Find where the given text appears and provide that cell's center as (x, y) coordinate. 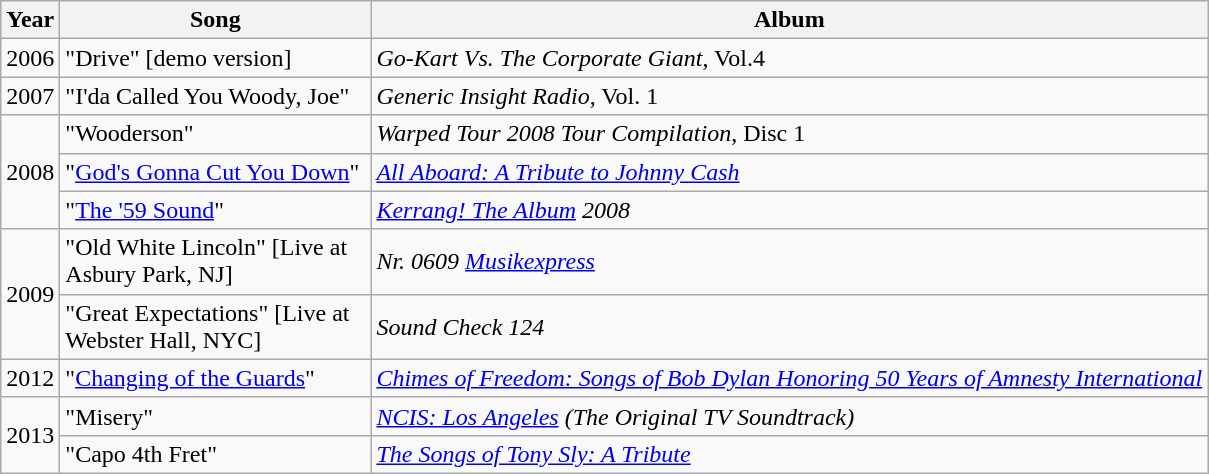
Generic Insight Radio, Vol. 1 (790, 96)
NCIS: Los Angeles (The Original TV Soundtrack) (790, 416)
"Wooderson" (216, 134)
All Aboard: A Tribute to Johnny Cash (790, 172)
"God's Gonna Cut You Down" (216, 172)
Kerrang! The Album 2008 (790, 210)
"Capo 4th Fret" (216, 454)
"Old White Lincoln" [Live at Asbury Park, NJ] (216, 262)
2006 (30, 58)
"I'da Called You Woody, Joe" (216, 96)
Go-Kart Vs. The Corporate Giant, Vol.4 (790, 58)
Sound Check 124 (790, 326)
Song (216, 20)
"Changing of the Guards" (216, 378)
Warped Tour 2008 Tour Compilation, Disc 1 (790, 134)
"Drive" [demo version] (216, 58)
"The '59 Sound" (216, 210)
"Misery" (216, 416)
Album (790, 20)
2007 (30, 96)
Chimes of Freedom: Songs of Bob Dylan Honoring 50 Years of Amnesty International (790, 378)
2009 (30, 294)
The Songs of Tony Sly: A Tribute (790, 454)
Nr. 0609 Musikexpress (790, 262)
2012 (30, 378)
2013 (30, 435)
"Great Expectations" [Live at Webster Hall, NYC] (216, 326)
Year (30, 20)
2008 (30, 172)
